Locate the cell with the specified text and output its (x, y) center coordinate. 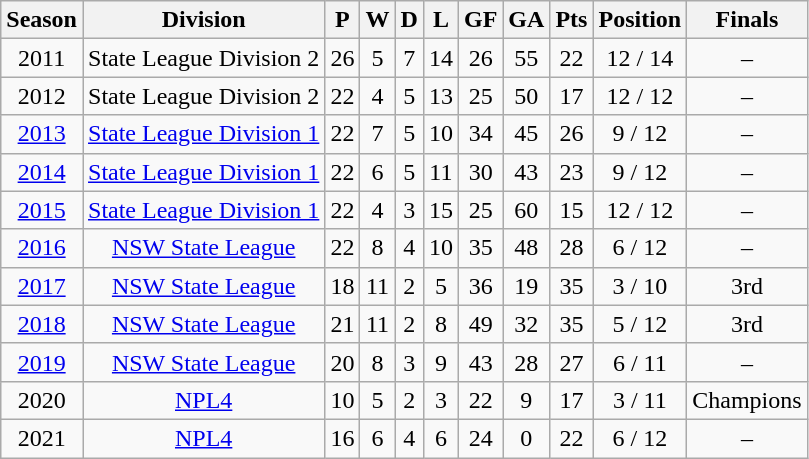
2019 (42, 362)
GA (526, 20)
27 (572, 362)
45 (526, 134)
12 / 14 (640, 58)
48 (526, 248)
2014 (42, 172)
3 / 10 (640, 286)
Position (640, 20)
L (440, 20)
Finals (747, 20)
Division (203, 20)
49 (480, 324)
Pts (572, 20)
2018 (42, 324)
0 (526, 438)
2021 (42, 438)
13 (440, 96)
6 / 11 (640, 362)
2020 (42, 400)
D (409, 20)
20 (342, 362)
16 (342, 438)
36 (480, 286)
W (378, 20)
50 (526, 96)
5 / 12 (640, 324)
14 (440, 58)
34 (480, 134)
24 (480, 438)
32 (526, 324)
21 (342, 324)
2013 (42, 134)
P (342, 20)
60 (526, 210)
18 (342, 286)
19 (526, 286)
23 (572, 172)
GF (480, 20)
2011 (42, 58)
Champions (747, 400)
3 / 11 (640, 400)
2012 (42, 96)
Season (42, 20)
30 (480, 172)
2015 (42, 210)
2017 (42, 286)
2016 (42, 248)
55 (526, 58)
